Provide the [x, y] coordinate of the cell's center where the given text is located.  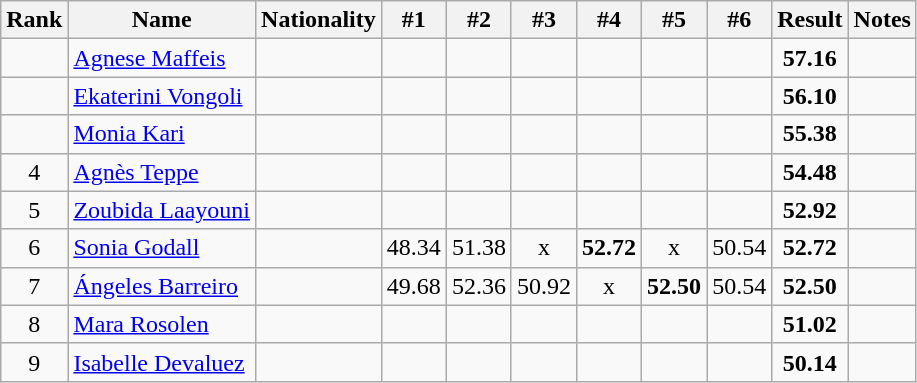
8 [34, 324]
50.14 [810, 362]
Name [162, 20]
48.34 [414, 248]
54.48 [810, 172]
#6 [740, 20]
Agnese Maffeis [162, 58]
#1 [414, 20]
Ekaterini Vongoli [162, 96]
56.10 [810, 96]
6 [34, 248]
7 [34, 286]
51.38 [478, 248]
5 [34, 210]
Rank [34, 20]
Nationality [319, 20]
52.92 [810, 210]
Zoubida Laayouni [162, 210]
49.68 [414, 286]
#5 [674, 20]
Monia Kari [162, 134]
55.38 [810, 134]
Sonia Godall [162, 248]
Notes [882, 20]
9 [34, 362]
52.36 [478, 286]
4 [34, 172]
#4 [608, 20]
#2 [478, 20]
Mara Rosolen [162, 324]
57.16 [810, 58]
Ángeles Barreiro [162, 286]
#3 [544, 20]
Isabelle Devaluez [162, 362]
51.02 [810, 324]
50.92 [544, 286]
Result [810, 20]
Agnès Teppe [162, 172]
